From the cell containing the given text, extract its center point as [x, y] coordinate. 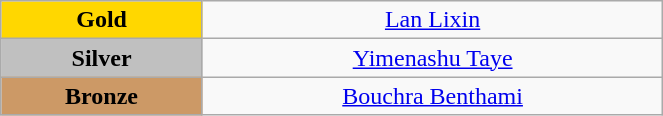
Gold [102, 20]
Silver [102, 58]
Bronze [102, 96]
Lan Lixin [432, 20]
Bouchra Benthami [432, 96]
Yimenashu Taye [432, 58]
